Capture the cell that displays the provided text and extract its [x, y] central coordinate. 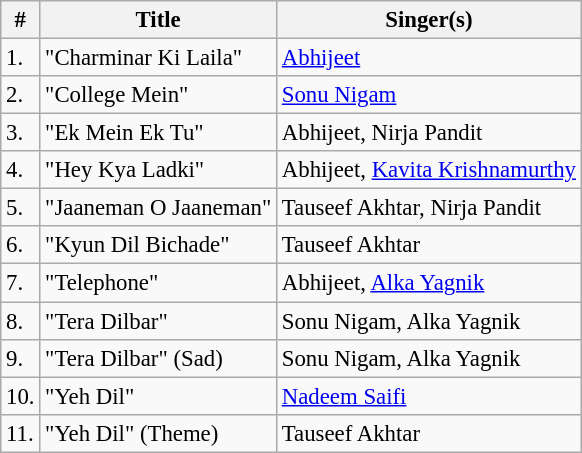
"Telephone" [158, 283]
Tauseef Akhtar, Nirja Pandit [428, 208]
"Yeh Dil" [158, 396]
Abhijeet, Nirja Pandit [428, 133]
Abhijeet [428, 58]
Title [158, 20]
"Ek Mein Ek Tu" [158, 133]
9. [20, 358]
"Yeh Dil" (Theme) [158, 433]
# [20, 20]
11. [20, 433]
10. [20, 396]
"Tera Dilbar" [158, 321]
Nadeem Saifi [428, 396]
Abhijeet, Kavita Krishnamurthy [428, 170]
8. [20, 321]
7. [20, 283]
"Jaaneman O Jaaneman" [158, 208]
3. [20, 133]
1. [20, 58]
"Tera Dilbar" (Sad) [158, 358]
"Kyun Dil Bichade" [158, 245]
Singer(s) [428, 20]
"Charminar Ki Laila" [158, 58]
6. [20, 245]
Abhijeet, Alka Yagnik [428, 283]
2. [20, 95]
"Hey Kya Ladki" [158, 170]
"College Mein" [158, 95]
5. [20, 208]
4. [20, 170]
Sonu Nigam [428, 95]
